Find where the given text appears and provide that cell's center as (x, y) coordinate. 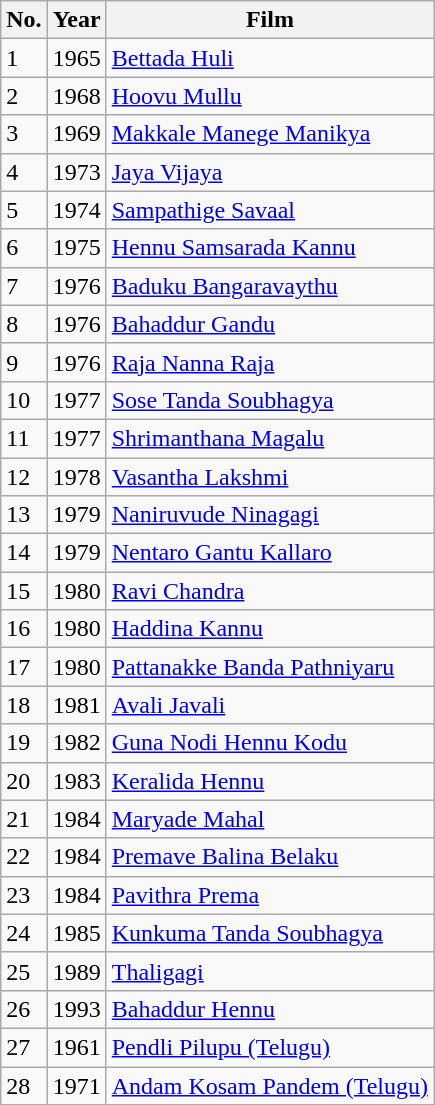
Naniruvude Ninagagi (270, 515)
Sampathige Savaal (270, 210)
1971 (76, 1085)
Bahaddur Gandu (270, 324)
15 (24, 591)
Raja Nanna Raja (270, 362)
1985 (76, 933)
28 (24, 1085)
17 (24, 667)
Nentaro Gantu Kallaro (270, 553)
19 (24, 743)
13 (24, 515)
Pattanakke Banda Pathniyaru (270, 667)
Premave Balina Belaku (270, 857)
21 (24, 819)
Film (270, 20)
10 (24, 400)
Thaligagi (270, 971)
2 (24, 96)
22 (24, 857)
Jaya Vijaya (270, 172)
6 (24, 248)
1968 (76, 96)
23 (24, 895)
1993 (76, 1009)
1965 (76, 58)
25 (24, 971)
20 (24, 781)
Makkale Manege Manikya (270, 134)
18 (24, 705)
Pavithra Prema (270, 895)
Vasantha Lakshmi (270, 477)
Sose Tanda Soubhagya (270, 400)
11 (24, 438)
1961 (76, 1047)
Bettada Huli (270, 58)
Maryade Mahal (270, 819)
Avali Javali (270, 705)
Hoovu Mullu (270, 96)
1975 (76, 248)
4 (24, 172)
27 (24, 1047)
1978 (76, 477)
1974 (76, 210)
Bahaddur Hennu (270, 1009)
Kunkuma Tanda Soubhagya (270, 933)
1969 (76, 134)
Guna Nodi Hennu Kodu (270, 743)
Ravi Chandra (270, 591)
1982 (76, 743)
1 (24, 58)
No. (24, 20)
Year (76, 20)
Keralida Hennu (270, 781)
1989 (76, 971)
9 (24, 362)
Hennu Samsarada Kannu (270, 248)
1983 (76, 781)
14 (24, 553)
Shrimanthana Magalu (270, 438)
5 (24, 210)
12 (24, 477)
16 (24, 629)
7 (24, 286)
1981 (76, 705)
1973 (76, 172)
8 (24, 324)
24 (24, 933)
Pendli Pilupu (Telugu) (270, 1047)
Baduku Bangaravaythu (270, 286)
Haddina Kannu (270, 629)
Andam Kosam Pandem (Telugu) (270, 1085)
3 (24, 134)
26 (24, 1009)
